Return [x, y] of the center of cell containing provided text 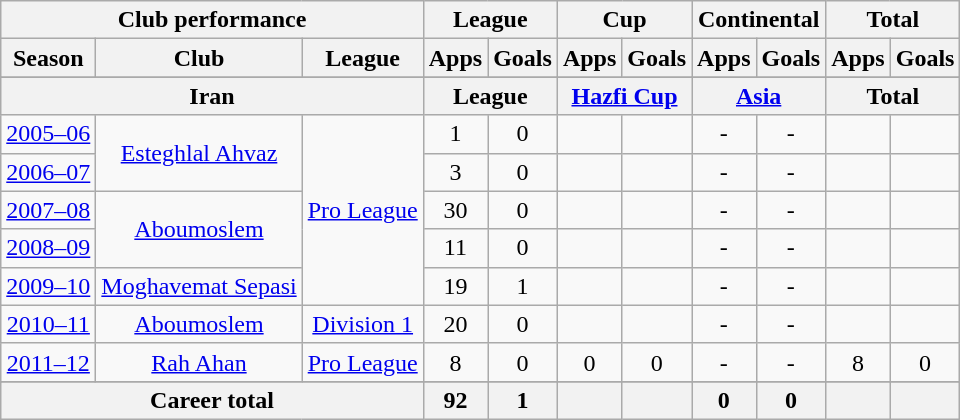
2006–07 [48, 172]
Club performance [212, 20]
19 [455, 286]
Hazfi Cup [624, 96]
2007–08 [48, 210]
92 [455, 400]
Club [199, 58]
11 [455, 248]
2005–06 [48, 134]
30 [455, 210]
2009–10 [48, 286]
Continental [759, 20]
Cup [624, 20]
Asia [759, 96]
Iran [212, 96]
Rah Ahan [199, 362]
2008–09 [48, 248]
Season [48, 58]
Moghavemat Sepasi [199, 286]
Division 1 [362, 324]
2010–11 [48, 324]
Esteghlal Ahvaz [199, 153]
Career total [212, 400]
2011–12 [48, 362]
3 [455, 172]
20 [455, 324]
